Return the (x, y) coordinate for the center point of the cell that contains the specified text.  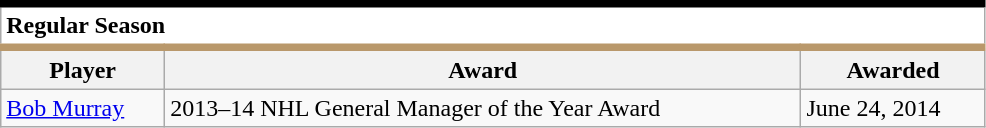
Player (83, 68)
Awarded (893, 68)
Award (483, 68)
June 24, 2014 (893, 108)
2013–14 NHL General Manager of the Year Award (483, 108)
Bob Murray (83, 108)
Regular Season (493, 26)
